Scan for the cell matching the given text and deliver its [X, Y] coordinate at center. 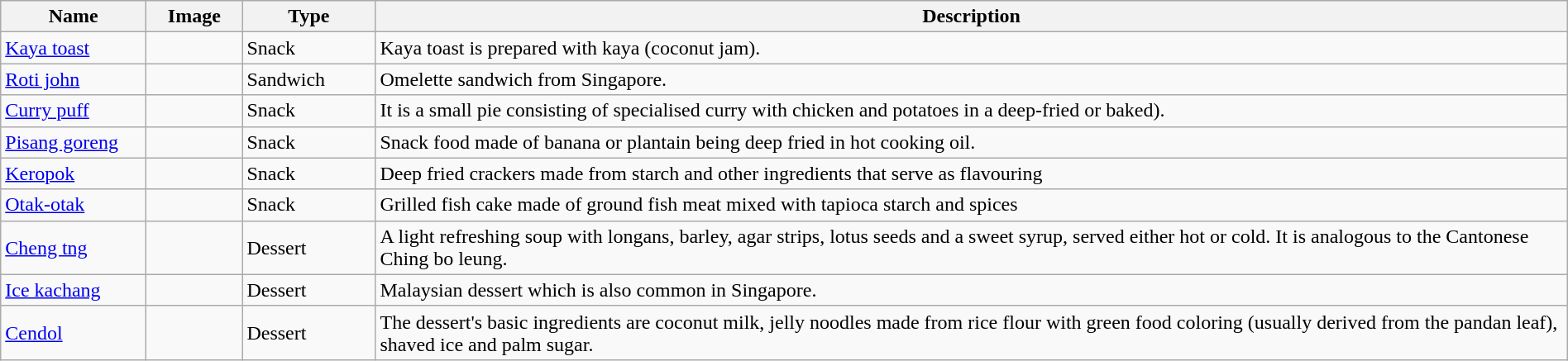
Image [194, 17]
Keropok [74, 173]
It is a small pie consisting of specialised curry with chicken and potatoes in a deep-fried or baked). [971, 111]
Snack food made of banana or plantain being deep fried in hot cooking oil. [971, 142]
Ice kachang [74, 290]
Sandwich [309, 79]
Malaysian dessert which is also common in Singapore. [971, 290]
Type [309, 17]
Description [971, 17]
Kaya toast is prepared with kaya (coconut jam). [971, 48]
Curry puff [74, 111]
Grilled fish cake made of ground fish meat mixed with tapioca starch and spices [971, 205]
Deep fried crackers made from starch and other ingredients that serve as flavouring [971, 173]
Name [74, 17]
Cheng tng [74, 248]
Roti john [74, 79]
Kaya toast [74, 48]
Otak-otak [74, 205]
Pisang goreng [74, 142]
Cendol [74, 332]
Omelette sandwich from Singapore. [971, 79]
